Determine the [X, Y] coordinate at the center of the cell enclosing the given text.  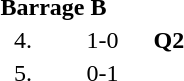
1-0 [102, 40]
